Locate the cell with the specified text and output its [x, y] center coordinate. 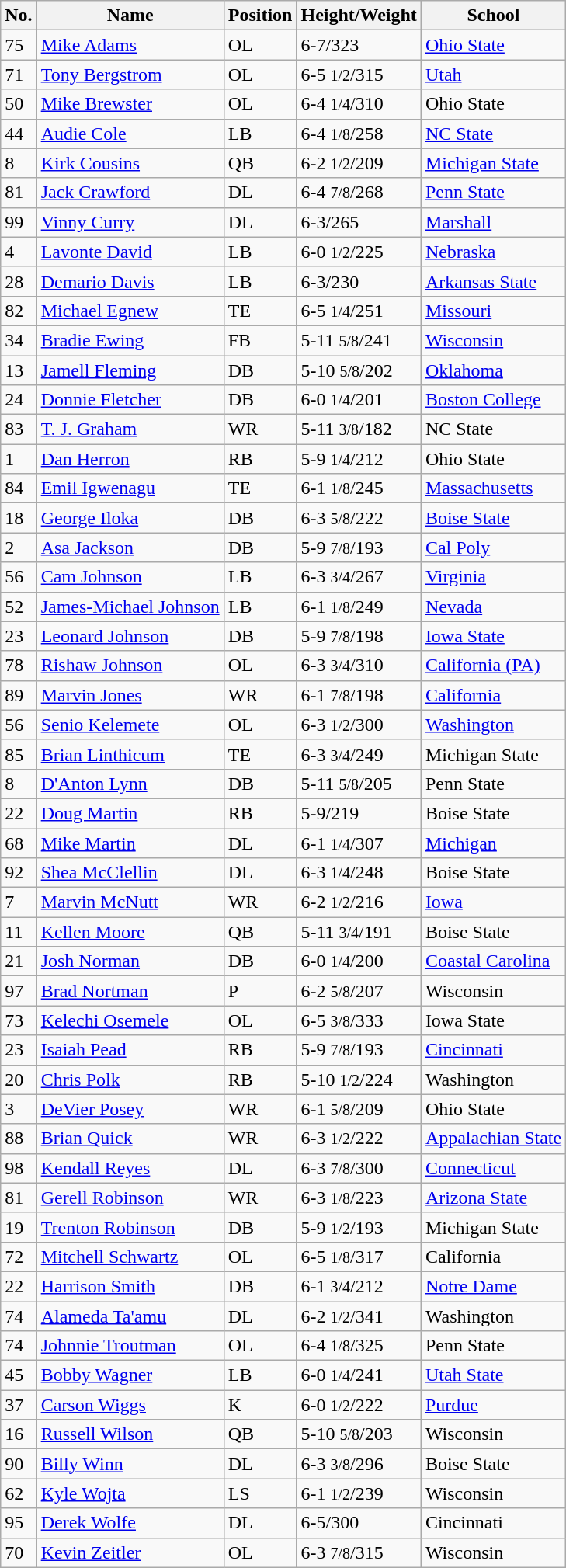
Bradie Ewing [130, 340]
2 [19, 548]
18 [19, 518]
6-1 1/8/249 [359, 607]
70 [19, 1552]
6-0 1/4/241 [359, 1375]
Alameda Ta'amu [130, 1316]
James-Michael Johnson [130, 607]
Coastal Carolina [493, 961]
Harrison Smith [130, 1286]
6-4 7/8/268 [359, 193]
Massachusetts [493, 488]
6-7/323 [359, 45]
Kyle Wojta [130, 1493]
84 [19, 488]
6-0 1/2/225 [359, 252]
6-5 1/4/251 [359, 311]
6-3 1/8/223 [359, 1198]
Donnie Fletcher [130, 400]
Kendall Reyes [130, 1168]
George Iloka [130, 518]
Cal Poly [493, 548]
6-3/265 [359, 222]
6-5 3/8/333 [359, 1020]
5-9 1/4/212 [359, 459]
Virginia [493, 577]
1 [19, 459]
5-9 7/8/198 [359, 636]
Brian Linthicum [130, 754]
50 [19, 104]
6-3 3/4/267 [359, 577]
LS [260, 1493]
Marvin Jones [130, 695]
6-3 3/8/296 [359, 1464]
6-5 1/8/317 [359, 1257]
K [260, 1405]
Oklahoma [493, 370]
45 [19, 1375]
6-3 3/4/249 [359, 754]
6-3 1/4/248 [359, 873]
6-4 1/8/325 [359, 1346]
5-11 5/8/205 [359, 784]
Kirk Cousins [130, 163]
16 [19, 1434]
52 [19, 607]
Marvin McNutt [130, 902]
Carson Wiggs [130, 1405]
Arizona State [493, 1198]
Kevin Zeitler [130, 1552]
6-2 1/2/216 [359, 902]
6-5 1/2/315 [359, 75]
34 [19, 340]
85 [19, 754]
72 [19, 1257]
98 [19, 1168]
20 [19, 1080]
Mike Brewster [130, 104]
24 [19, 400]
7 [19, 902]
Name [130, 16]
Marshall [493, 222]
28 [19, 281]
School [493, 16]
Kelechi Osemele [130, 1020]
Arkansas State [493, 281]
Position [260, 16]
Appalachian State [493, 1139]
6-3 7/8/315 [359, 1552]
6-0 1/4/200 [359, 961]
82 [19, 311]
3 [19, 1109]
19 [19, 1227]
5-11 3/8/182 [359, 429]
Michigan [493, 843]
89 [19, 695]
FB [260, 340]
Asa Jackson [130, 548]
Iowa [493, 902]
Josh Norman [130, 961]
Brian Quick [130, 1139]
6-5/300 [359, 1523]
Rishaw Johnson [130, 666]
Trenton Robinson [130, 1227]
Billy Winn [130, 1464]
6-1 7/8/198 [359, 695]
6-1 5/8/209 [359, 1109]
90 [19, 1464]
99 [19, 222]
Jamell Fleming [130, 370]
Audie Cole [130, 134]
Nevada [493, 607]
Tony Bergstrom [130, 75]
11 [19, 932]
Senio Kelemete [130, 725]
88 [19, 1139]
Boston College [493, 400]
D'Anton Lynn [130, 784]
Mike Adams [130, 45]
Shea McClellin [130, 873]
Connecticut [493, 1168]
13 [19, 370]
6-2 1/2/341 [359, 1316]
P [260, 991]
Height/Weight [359, 16]
6-0 1/2/222 [359, 1405]
Mitchell Schwartz [130, 1257]
Nebraska [493, 252]
5-10 5/8/203 [359, 1434]
Leonard Johnson [130, 636]
5-9 1/2/193 [359, 1227]
6-3 3/4/310 [359, 666]
6-0 1/4/201 [359, 400]
Utah State [493, 1375]
6-4 1/4/310 [359, 104]
6-2 1/2/209 [359, 163]
5-10 1/2/224 [359, 1080]
6-1 1/8/245 [359, 488]
5-11 3/4/191 [359, 932]
21 [19, 961]
Emil Igwenagu [130, 488]
No. [19, 16]
6-3 1/2/222 [359, 1139]
Michael Egnew [130, 311]
92 [19, 873]
6-3 5/8/222 [359, 518]
62 [19, 1493]
California (PA) [493, 666]
37 [19, 1405]
Johnnie Troutman [130, 1346]
Demario Davis [130, 281]
Notre Dame [493, 1286]
6-3 7/8/300 [359, 1168]
5-10 5/8/202 [359, 370]
Utah [493, 75]
Jack Crawford [130, 193]
Missouri [493, 311]
71 [19, 75]
6-3/230 [359, 281]
6-1 1/4/307 [359, 843]
Dan Herron [130, 459]
95 [19, 1523]
6-4 1/8/258 [359, 134]
Russell Wilson [130, 1434]
6-3 1/2/300 [359, 725]
44 [19, 134]
Purdue [493, 1405]
Derek Wolfe [130, 1523]
Cam Johnson [130, 577]
Isaiah Pead [130, 1050]
5-11 5/8/241 [359, 340]
68 [19, 843]
T. J. Graham [130, 429]
Doug Martin [130, 813]
78 [19, 666]
Lavonte David [130, 252]
Vinny Curry [130, 222]
Mike Martin [130, 843]
6-1 3/4/212 [359, 1286]
Gerell Robinson [130, 1198]
73 [19, 1020]
Kellen Moore [130, 932]
DeVier Posey [130, 1109]
6-2 5/8/207 [359, 991]
4 [19, 252]
5-9/219 [359, 813]
Chris Polk [130, 1080]
Brad Nortman [130, 991]
75 [19, 45]
Bobby Wagner [130, 1375]
6-1 1/2/239 [359, 1493]
83 [19, 429]
97 [19, 991]
